Search for the cell housing the specified text and yield its (x, y) center coordinate. 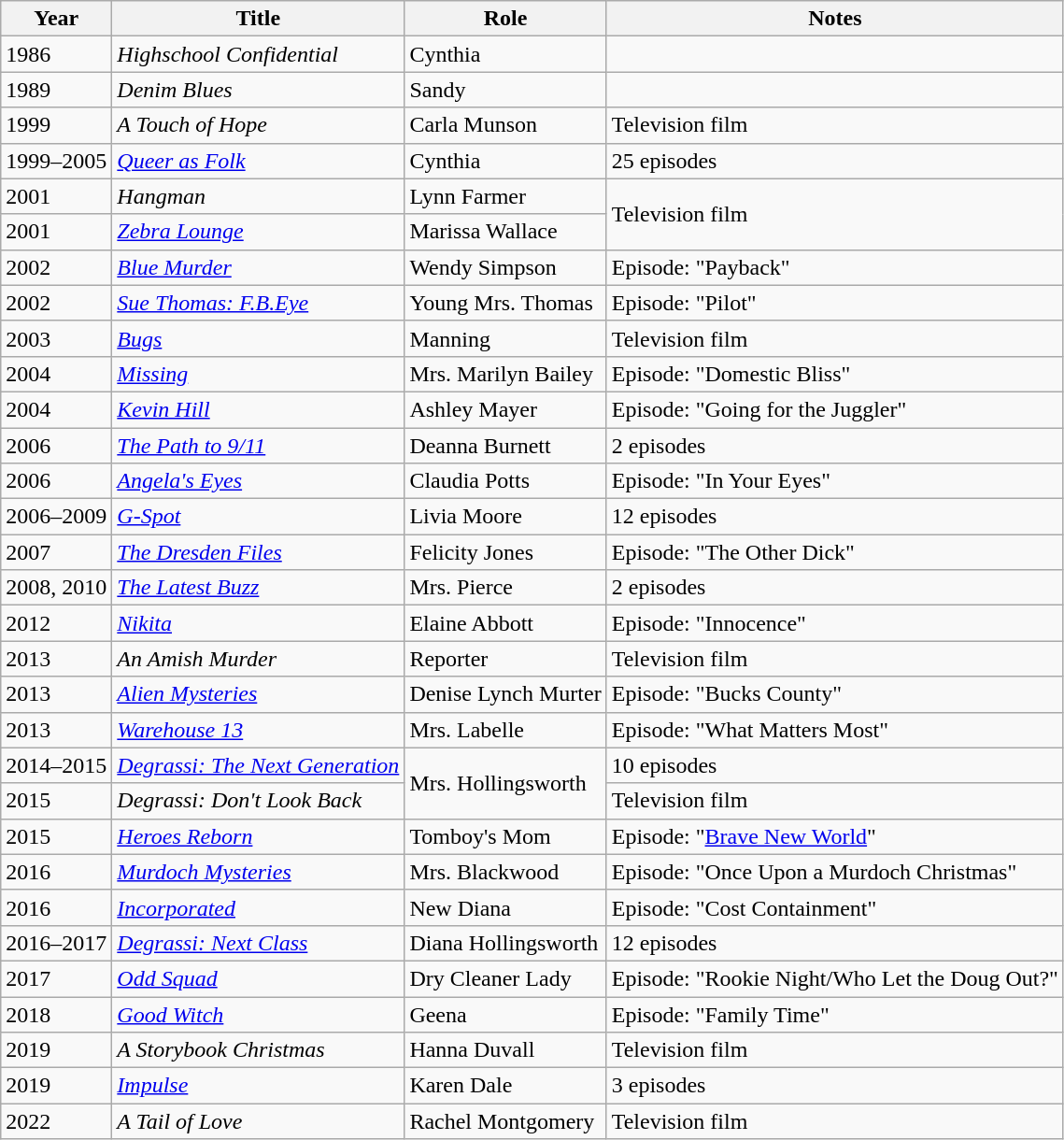
Episode: "Payback" (835, 267)
Episode: "Domestic Bliss" (835, 374)
Degrassi: Don't Look Back (258, 801)
Title (258, 19)
Alien Mysteries (258, 694)
25 episodes (835, 161)
Episode: "Innocence" (835, 623)
Highschool Confidential (258, 54)
Carla Munson (505, 125)
Angela's Eyes (258, 481)
Hanna Duvall (505, 1050)
Murdoch Mysteries (258, 872)
Felicity Jones (505, 552)
1999 (56, 125)
Denise Lynch Murter (505, 694)
The Latest Buzz (258, 588)
Geena (505, 1014)
Young Mrs. Thomas (505, 303)
Hangman (258, 196)
2003 (56, 338)
Episode: "Pilot" (835, 303)
Episode: "Going for the Juggler" (835, 409)
Heroes Reborn (258, 836)
Warehouse 13 (258, 730)
2014–2015 (56, 765)
Episode: "Cost Containment" (835, 907)
Kevin Hill (258, 409)
Sue Thomas: F.B.Eye (258, 303)
A Tail of Love (258, 1121)
Blue Murder (258, 267)
Episode: "Rookie Night/Who Let the Doug Out?" (835, 978)
2007 (56, 552)
Tomboy's Mom (505, 836)
Mrs. Hollingsworth (505, 783)
Mrs. Labelle (505, 730)
Livia Moore (505, 517)
Year (56, 19)
2017 (56, 978)
Episode: "Family Time" (835, 1014)
Mrs. Pierce (505, 588)
Deanna Burnett (505, 446)
The Path to 9/11 (258, 446)
Episode: "Once Upon a Murdoch Christmas" (835, 872)
New Diana (505, 907)
Marissa Wallace (505, 232)
G-Spot (258, 517)
Dry Cleaner Lady (505, 978)
Queer as Folk (258, 161)
Bugs (258, 338)
Episode: "In Your Eyes" (835, 481)
Incorporated (258, 907)
Denim Blues (258, 90)
Mrs. Marilyn Bailey (505, 374)
Mrs. Blackwood (505, 872)
Episode: "The Other Dick" (835, 552)
10 episodes (835, 765)
2008, 2010 (56, 588)
Episode: "Brave New World" (835, 836)
Rachel Montgomery (505, 1121)
1986 (56, 54)
Zebra Lounge (258, 232)
2022 (56, 1121)
Reporter (505, 659)
A Storybook Christmas (258, 1050)
2016–2017 (56, 943)
1989 (56, 90)
Odd Squad (258, 978)
Degrassi: The Next Generation (258, 765)
2012 (56, 623)
A Touch of Hope (258, 125)
Missing (258, 374)
Lynn Farmer (505, 196)
An Amish Murder (258, 659)
Ashley Mayer (505, 409)
Elaine Abbott (505, 623)
Nikita (258, 623)
Sandy (505, 90)
1999–2005 (56, 161)
The Dresden Files (258, 552)
Claudia Potts (505, 481)
Degrassi: Next Class (258, 943)
Episode: "Bucks County" (835, 694)
Notes (835, 19)
2018 (56, 1014)
Episode: "What Matters Most" (835, 730)
Good Witch (258, 1014)
Role (505, 19)
3 episodes (835, 1086)
Diana Hollingsworth (505, 943)
Manning (505, 338)
Wendy Simpson (505, 267)
Karen Dale (505, 1086)
2006–2009 (56, 517)
Impulse (258, 1086)
